Detect which cell encompasses the target text, then output its (x, y) center coordinate. 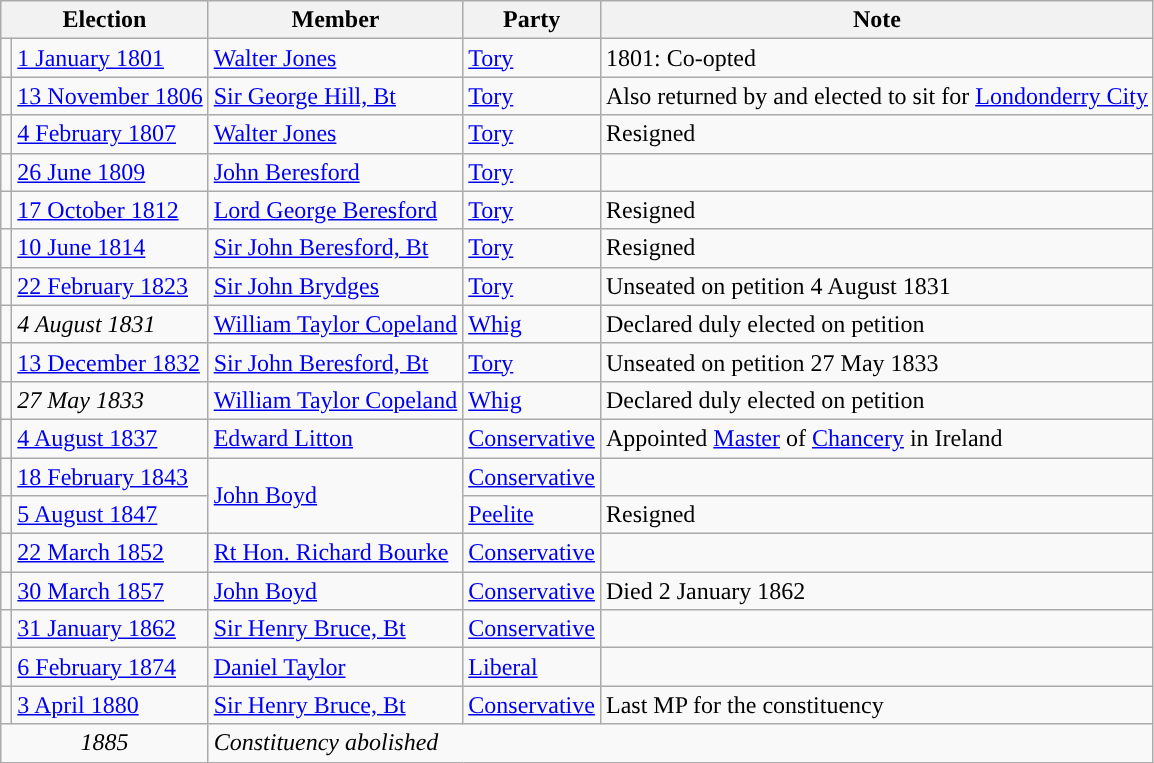
Sir John Brydges (336, 286)
Member (336, 20)
18 February 1843 (110, 477)
Died 2 January 1862 (876, 591)
Constituency abolished (680, 743)
22 February 1823 (110, 286)
Edward Litton (336, 438)
3 April 1880 (110, 705)
31 January 1862 (110, 629)
4 February 1807 (110, 134)
17 October 1812 (110, 210)
John Beresford (336, 172)
Also returned by and elected to sit for Londonderry City (876, 96)
26 June 1809 (110, 172)
Rt Hon. Richard Bourke (336, 553)
4 August 1837 (110, 438)
1801: Co-opted (876, 58)
13 December 1832 (110, 362)
Unseated on petition 27 May 1833 (876, 362)
Peelite (532, 515)
Note (876, 20)
Appointed Master of Chancery in Ireland (876, 438)
22 March 1852 (110, 553)
30 March 1857 (110, 591)
13 November 1806 (110, 96)
Sir George Hill, Bt (336, 96)
Last MP for the constituency (876, 705)
Daniel Taylor (336, 667)
Liberal (532, 667)
Lord George Beresford (336, 210)
Unseated on petition 4 August 1831 (876, 286)
10 June 1814 (110, 248)
1 January 1801 (110, 58)
6 February 1874 (110, 667)
Election (104, 20)
Party (532, 20)
27 May 1833 (110, 400)
4 August 1831 (110, 324)
1885 (104, 743)
5 August 1847 (110, 515)
